Search for the cell housing the specified text and yield its (x, y) center coordinate. 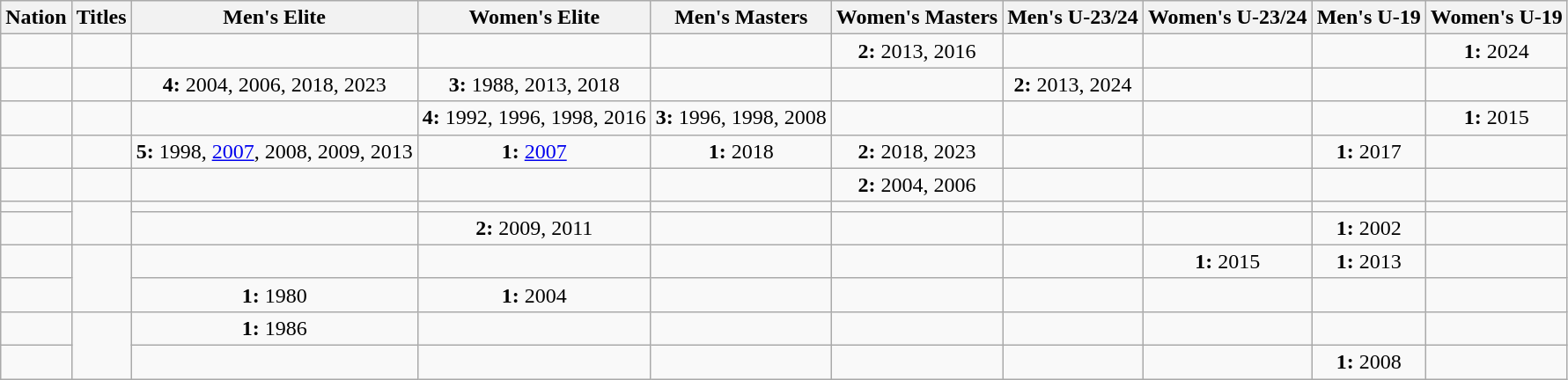
2: 2004, 2006 (917, 185)
4: 1992, 1996, 1998, 2016 (534, 118)
1: 2007 (534, 151)
1: 2017 (1368, 151)
1: 2002 (1368, 228)
Men's U-23/24 (1073, 18)
Women's U-23/24 (1227, 18)
Women's U-19 (1497, 18)
3: 1988, 2013, 2018 (534, 84)
Men's U-19 (1368, 18)
1: 2008 (1368, 362)
1: 2013 (1368, 261)
1: 2024 (1497, 51)
1: 2004 (534, 295)
1: 1986 (275, 328)
4: 2004, 2006, 2018, 2023 (275, 84)
3: 1996, 1998, 2008 (741, 118)
2: 2018, 2023 (917, 151)
Titles (101, 18)
Men's Masters (741, 18)
5: 1998, 2007, 2008, 2009, 2013 (275, 151)
Women's Masters (917, 18)
2: 2009, 2011 (534, 228)
1: 1980 (275, 295)
2: 2013, 2016 (917, 51)
1: 2018 (741, 151)
2: 2013, 2024 (1073, 84)
Men's Elite (275, 18)
Nation (36, 18)
Women's Elite (534, 18)
